Locate the cell with the specified text and output its [x, y] center coordinate. 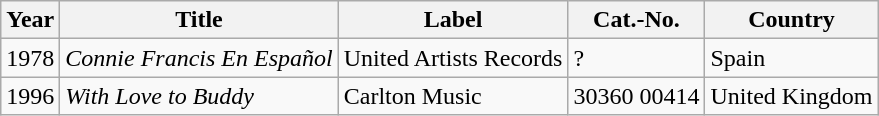
Country [792, 20]
Label [453, 20]
Cat.-No. [636, 20]
30360 00414 [636, 96]
Connie Francis En Español [199, 58]
United Artists Records [453, 58]
Year [30, 20]
1996 [30, 96]
With Love to Buddy [199, 96]
Spain [792, 58]
1978 [30, 58]
Title [199, 20]
? [636, 58]
Carlton Music [453, 96]
United Kingdom [792, 96]
